Locate the cell with the specified text and output its [x, y] center coordinate. 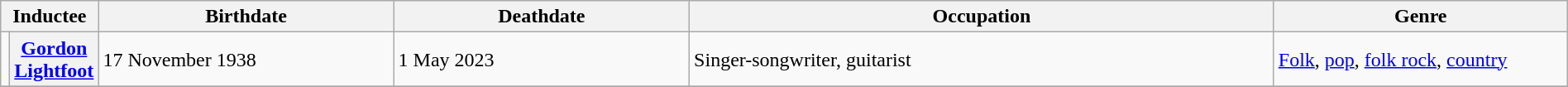
Singer-songwriter, guitarist [982, 60]
Inductee [50, 17]
Deathdate [542, 17]
Folk, pop, folk rock, country [1421, 60]
Genre [1421, 17]
17 November 1938 [246, 60]
Gordon Lightfoot [55, 60]
1 May 2023 [542, 60]
Birthdate [246, 17]
Occupation [982, 17]
